Determine the [X, Y] coordinate at the center of the cell enclosing the given text.  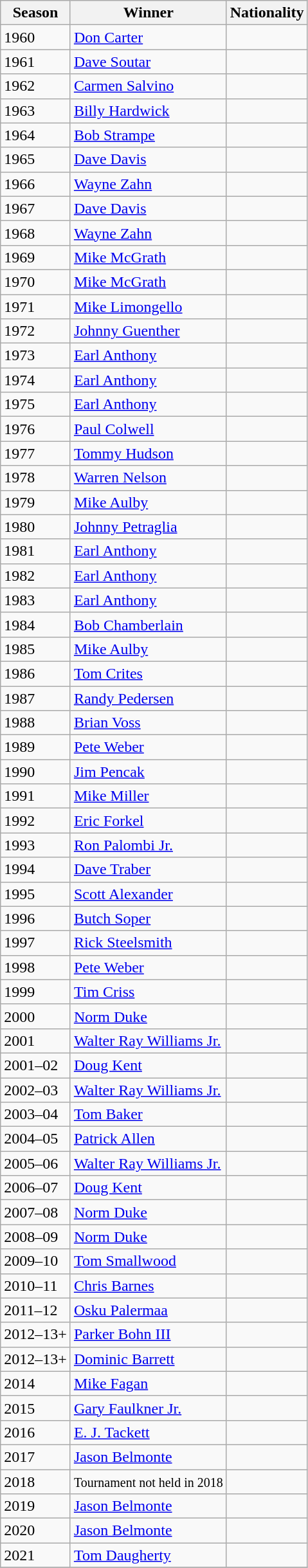
1976 [36, 429]
1966 [36, 184]
Butch Soper [148, 918]
Randy Pedersen [148, 698]
1996 [36, 918]
1965 [36, 160]
2020 [36, 1531]
Tim Criss [148, 992]
2001–02 [36, 1065]
1995 [36, 894]
2015 [36, 1408]
2007–08 [36, 1212]
2000 [36, 1016]
1999 [36, 992]
Dave Traber [148, 870]
2010–11 [36, 1286]
1961 [36, 62]
1983 [36, 600]
2017 [36, 1457]
1982 [36, 576]
1974 [36, 380]
1986 [36, 673]
1979 [36, 502]
Tom Daugherty [148, 1555]
Don Carter [148, 37]
2019 [36, 1506]
1993 [36, 845]
2011–12 [36, 1310]
Patrick Allen [148, 1139]
1967 [36, 208]
2006–07 [36, 1188]
Gary Faulkner Jr. [148, 1408]
1984 [36, 624]
2003–04 [36, 1115]
2001 [36, 1041]
2018 [36, 1481]
Mike Miller [148, 796]
2002–03 [36, 1090]
Johnny Guenther [148, 331]
1980 [36, 527]
1970 [36, 282]
Dave Soutar [148, 62]
2016 [36, 1432]
1998 [36, 967]
1975 [36, 405]
Bob Strampe [148, 135]
Scott Alexander [148, 894]
Jim Pencak [148, 772]
Winner [148, 13]
Eric Forkel [148, 821]
2009–10 [36, 1261]
Rick Steelsmith [148, 943]
Mike Limongello [148, 307]
Bob Chamberlain [148, 624]
1990 [36, 772]
1991 [36, 796]
Tom Smallwood [148, 1261]
1988 [36, 723]
1985 [36, 649]
1972 [36, 331]
E. J. Tackett [148, 1432]
Season [36, 13]
1992 [36, 821]
Brian Voss [148, 723]
Dominic Barrett [148, 1359]
1969 [36, 257]
Nationality [267, 13]
1960 [36, 37]
1981 [36, 551]
Chris Barnes [148, 1286]
1977 [36, 453]
Osku Palermaa [148, 1310]
Tom Crites [148, 673]
2021 [36, 1555]
2005–06 [36, 1163]
Billy Hardwick [148, 111]
1997 [36, 943]
Tom Baker [148, 1115]
Warren Nelson [148, 478]
Paul Colwell [148, 429]
Ron Palombi Jr. [148, 845]
Johnny Petraglia [148, 527]
2014 [36, 1383]
1968 [36, 233]
1964 [36, 135]
Mike Fagan [148, 1383]
2008–09 [36, 1237]
Tournament not held in 2018 [148, 1481]
Carmen Salvino [148, 86]
1987 [36, 698]
1978 [36, 478]
1989 [36, 747]
1973 [36, 356]
Parker Bohn III [148, 1335]
Tommy Hudson [148, 453]
1963 [36, 111]
1994 [36, 870]
2004–05 [36, 1139]
1971 [36, 307]
1962 [36, 86]
